Locate the cell with the specified text and output its (x, y) center coordinate. 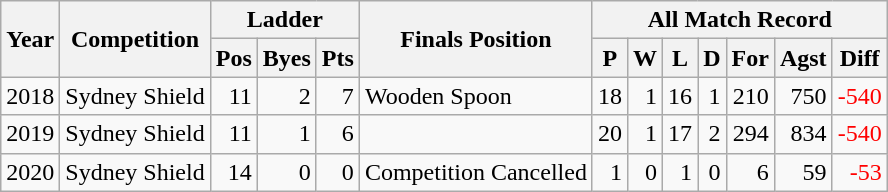
Wooden Spoon (476, 96)
2019 (30, 134)
20 (610, 134)
Pts (338, 58)
Diff (860, 58)
Year (30, 39)
L (680, 58)
For (750, 58)
-53 (860, 172)
Competition (135, 39)
2018 (30, 96)
210 (750, 96)
Finals Position (476, 39)
Ladder (284, 20)
2020 (30, 172)
Pos (234, 58)
16 (680, 96)
17 (680, 134)
All Match Record (740, 20)
Competition Cancelled (476, 172)
294 (750, 134)
750 (803, 96)
Byes (286, 58)
W (644, 58)
Agst (803, 58)
834 (803, 134)
D (712, 58)
59 (803, 172)
7 (338, 96)
18 (610, 96)
14 (234, 172)
P (610, 58)
